Extract the [X, Y] coordinate from the center of the cell holding the provided text.  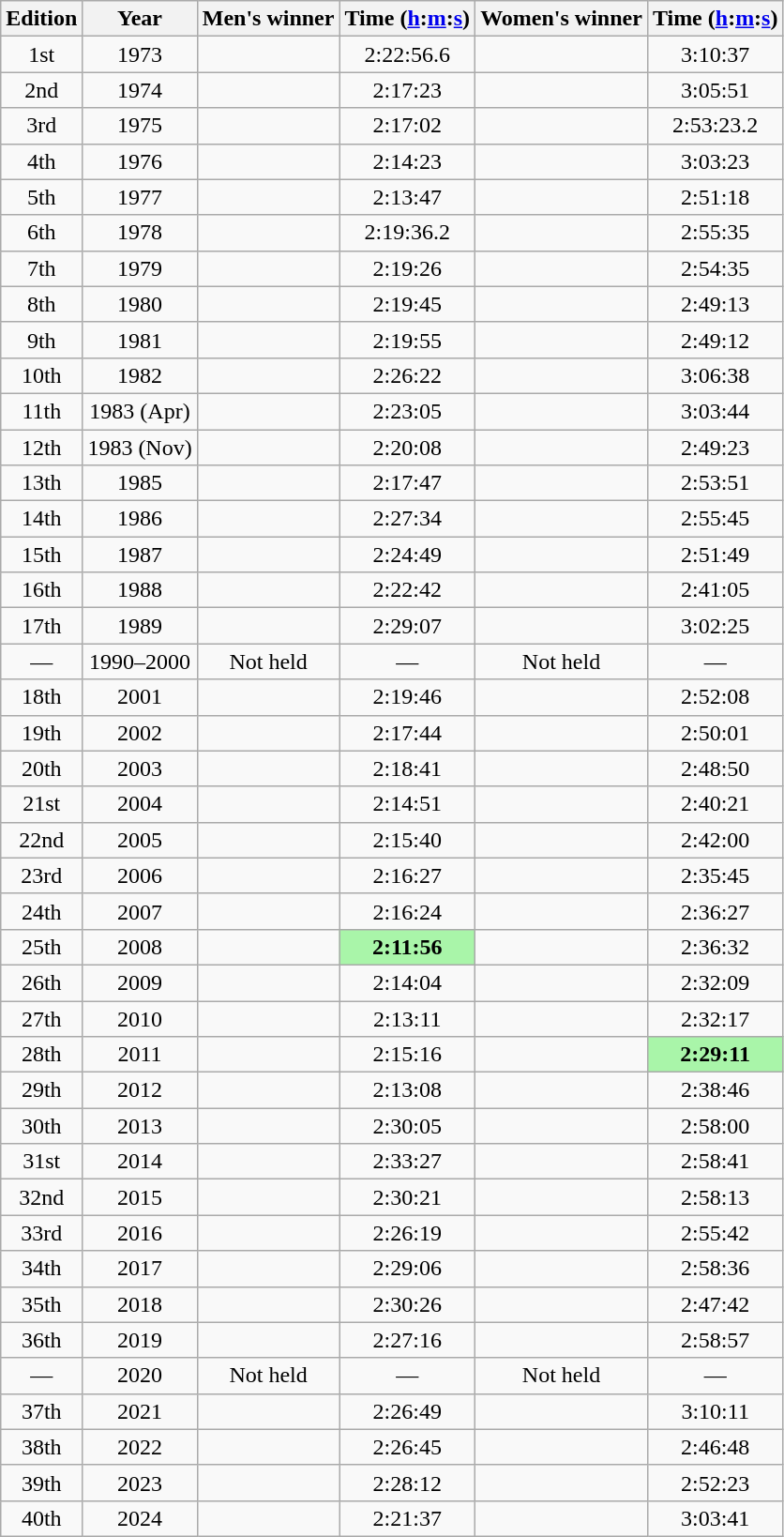
17th [41, 626]
28th [41, 1055]
2:27:16 [407, 1340]
12th [41, 448]
2:19:36.2 [407, 233]
2009 [140, 982]
3:02:25 [715, 626]
2:30:21 [407, 1197]
3:06:38 [715, 375]
2:55:42 [715, 1233]
2:51:49 [715, 555]
2:24:49 [407, 555]
11th [41, 411]
2:51:18 [715, 197]
1989 [140, 626]
2:26:19 [407, 1233]
2:36:27 [715, 911]
23rd [41, 875]
2004 [140, 804]
2nd [41, 90]
2:19:45 [407, 304]
2:38:46 [715, 1090]
2:35:45 [715, 875]
2:17:02 [407, 126]
1990–2000 [140, 662]
2:13:47 [407, 197]
2:54:35 [715, 268]
Men's winner [268, 19]
2:58:36 [715, 1269]
2:26:49 [407, 1411]
2:26:45 [407, 1447]
2020 [140, 1376]
14th [41, 519]
1978 [140, 233]
2023 [140, 1483]
3:03:44 [715, 411]
3:03:23 [715, 161]
3:05:51 [715, 90]
3rd [41, 126]
7th [41, 268]
9th [41, 340]
13th [41, 483]
2001 [140, 697]
2:16:27 [407, 875]
2:32:17 [715, 1018]
2:46:48 [715, 1447]
2:36:32 [715, 947]
2:42:00 [715, 840]
1974 [140, 90]
2:16:24 [407, 911]
2:58:41 [715, 1162]
2:49:23 [715, 448]
24th [41, 911]
26th [41, 982]
10th [41, 375]
40th [41, 1518]
31st [41, 1162]
37th [41, 1411]
2:21:37 [407, 1518]
2:33:27 [407, 1162]
2:55:45 [715, 519]
1982 [140, 375]
2:22:42 [407, 590]
2010 [140, 1018]
39th [41, 1483]
2:14:23 [407, 161]
1980 [140, 304]
1979 [140, 268]
1985 [140, 483]
8th [41, 304]
21st [41, 804]
2:26:22 [407, 375]
38th [41, 1447]
3:10:37 [715, 54]
35th [41, 1304]
2:17:44 [407, 733]
34th [41, 1269]
2:29:07 [407, 626]
4th [41, 161]
29th [41, 1090]
33rd [41, 1233]
2:13:08 [407, 1090]
1976 [140, 161]
2:32:09 [715, 982]
19th [41, 733]
2:53:51 [715, 483]
2003 [140, 768]
2011 [140, 1055]
1981 [140, 340]
1973 [140, 54]
2018 [140, 1304]
20th [41, 768]
Year [140, 19]
1977 [140, 197]
16th [41, 590]
2:41:05 [715, 590]
2:17:23 [407, 90]
5th [41, 197]
2:15:40 [407, 840]
2:22:56.6 [407, 54]
2:15:16 [407, 1055]
2:47:42 [715, 1304]
2013 [140, 1126]
2:53:23.2 [715, 126]
2:20:08 [407, 448]
2:28:12 [407, 1483]
1988 [140, 590]
2:13:11 [407, 1018]
15th [41, 555]
2:17:47 [407, 483]
2014 [140, 1162]
2:14:04 [407, 982]
2:49:13 [715, 304]
2006 [140, 875]
2005 [140, 840]
2007 [140, 911]
1st [41, 54]
2:27:34 [407, 519]
2008 [140, 947]
1987 [140, 555]
2:30:05 [407, 1126]
2:50:01 [715, 733]
3:03:41 [715, 1518]
18th [41, 697]
2:30:26 [407, 1304]
1986 [140, 519]
2017 [140, 1269]
27th [41, 1018]
1983 (Apr) [140, 411]
2:19:26 [407, 268]
30th [41, 1126]
2:23:05 [407, 411]
2:49:12 [715, 340]
2:55:35 [715, 233]
2:18:41 [407, 768]
2:52:08 [715, 697]
2:48:50 [715, 768]
2:14:51 [407, 804]
1983 (Nov) [140, 448]
2:19:55 [407, 340]
2:52:23 [715, 1483]
2:29:11 [715, 1055]
2015 [140, 1197]
2019 [140, 1340]
2:11:56 [407, 947]
6th [41, 233]
2016 [140, 1233]
2:40:21 [715, 804]
2:58:13 [715, 1197]
2:58:00 [715, 1126]
2024 [140, 1518]
36th [41, 1340]
Edition [41, 19]
2:19:46 [407, 697]
2002 [140, 733]
25th [41, 947]
2012 [140, 1090]
2:29:06 [407, 1269]
1975 [140, 126]
32nd [41, 1197]
2022 [140, 1447]
2:58:57 [715, 1340]
3:10:11 [715, 1411]
Women's winner [562, 19]
2021 [140, 1411]
22nd [41, 840]
